Detect which cell encompasses the target text, then output its [X, Y] center coordinate. 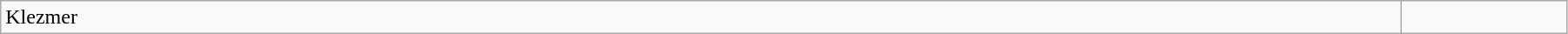
Klezmer [701, 17]
